Pinpoint the cell where the given text exists, returning its [X, Y] midpoint coordinate. 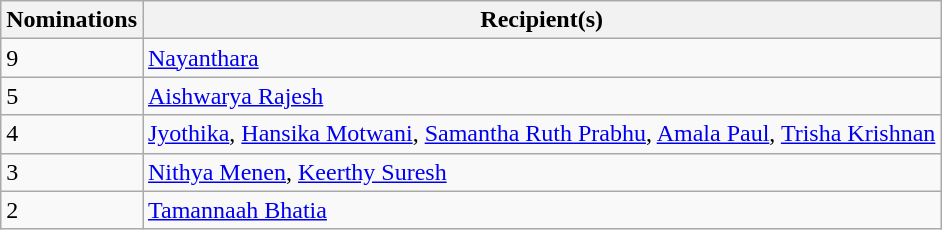
4 [72, 134]
Recipient(s) [541, 20]
Aishwarya Rajesh [541, 96]
5 [72, 96]
9 [72, 58]
2 [72, 210]
Jyothika, Hansika Motwani, Samantha Ruth Prabhu, Amala Paul, Trisha Krishnan [541, 134]
Tamannaah Bhatia [541, 210]
3 [72, 172]
Nithya Menen, Keerthy Suresh [541, 172]
Nayanthara [541, 58]
Nominations [72, 20]
